Return the (x, y) coordinate for the center point of the cell that contains the specified text.  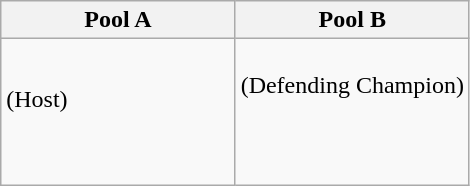
(Host) (118, 112)
Pool A (118, 20)
Pool B (352, 20)
(Defending Champion) (352, 112)
